From the cell containing the given text, extract its center point as [X, Y] coordinate. 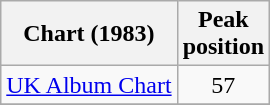
Peakposition [223, 34]
UK Album Chart [89, 85]
Chart (1983) [89, 34]
57 [223, 85]
